For the text-containing cell, return its midpoint in (X, Y) coordinate format. 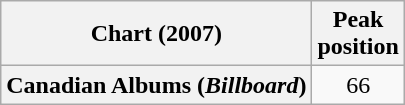
66 (358, 85)
Canadian Albums (Billboard) (156, 85)
Peakposition (358, 34)
Chart (2007) (156, 34)
